Output the (x, y) coordinate of the center of the cell containing the given text.  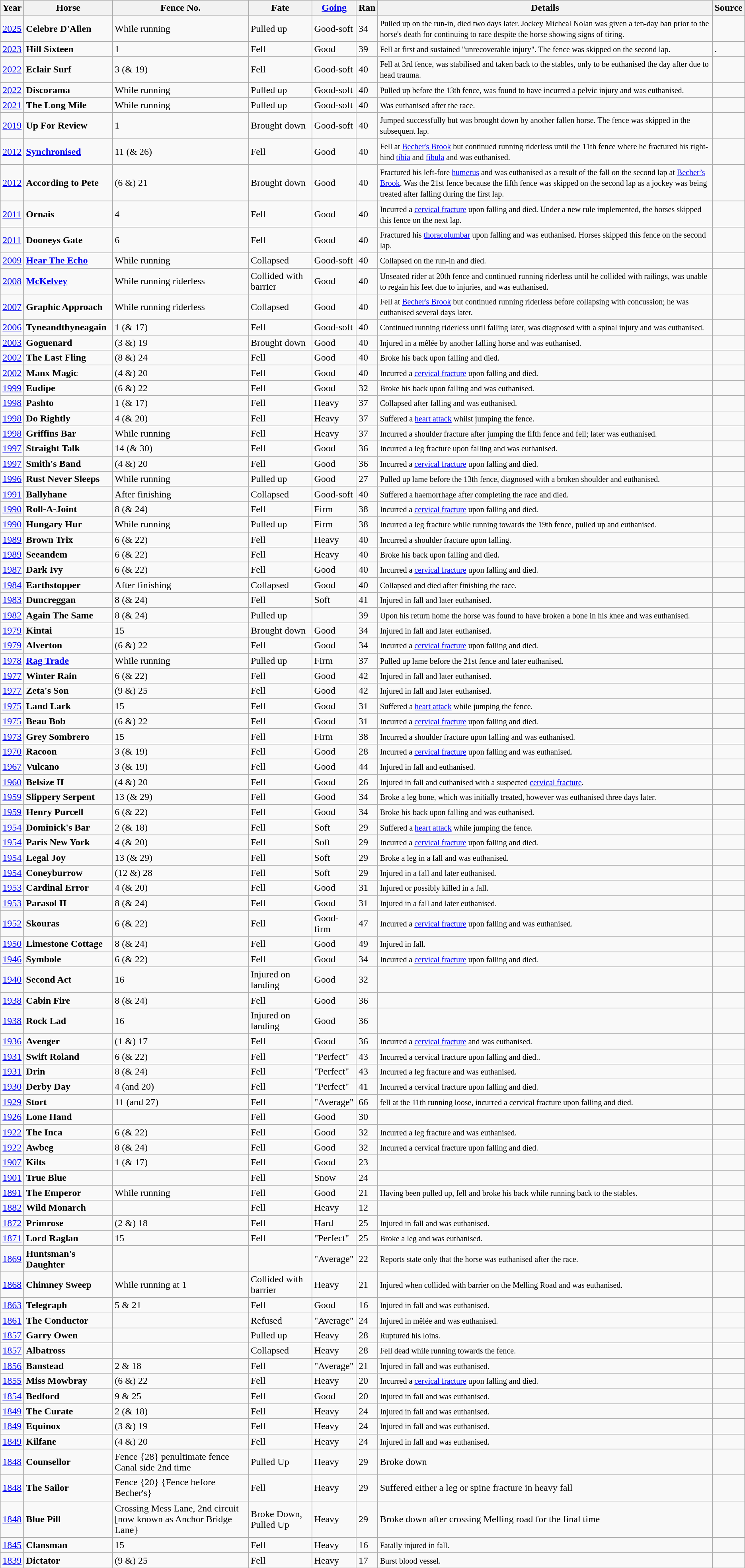
14 (& 30) (181, 449)
Dooneys Gate (68, 240)
Slippery Serpent (68, 797)
Bedford (68, 1396)
Kilfane (68, 1441)
1987 (12, 570)
Pulled up before the 13th fence, was found to have incurred a pelvic injury and was euthanised. (545, 90)
Limestone Cottage (68, 944)
Injured in fall. (545, 944)
Hard (334, 1223)
Broke Down, Pulled Up (280, 1519)
1882 (12, 1208)
Suffered either a leg or spine fracture in heavy fall (545, 1488)
Lone Hand (68, 1117)
Duncreggan (68, 600)
Incurred a cervical fracture upon falling and died.. (545, 1057)
(8 &) 24 (181, 358)
1891 (12, 1193)
Miss Mowbray (68, 1381)
. (728, 49)
Collapsed on the run-in and died. (545, 260)
Going (334, 8)
Lord Raglan (68, 1238)
Continued running riderless until falling later, was diagnosed with a spinal injury and was euthanised. (545, 328)
Primrose (68, 1223)
Was euthanised after the race. (545, 105)
Collapsed after falling and was euthanised. (545, 403)
4 (and 20) (181, 1087)
Pashto (68, 403)
Fell dead while running towards the fence. (545, 1351)
1929 (12, 1102)
Fatally injured in fall. (545, 1545)
Incurred a shoulder fracture upon falling and was euthanised. (545, 736)
Incurred a shoulder fracture after jumping the fifth fence and fell; later was euthanised. (545, 433)
Upon his return home the horse was found to have broken a bone in his knee and was euthanised. (545, 615)
1930 (12, 1087)
Incurred a cervical fracture and was euthanised. (545, 1041)
44 (367, 766)
Griffins Bar (68, 433)
1863 (12, 1305)
Wild Monarch (68, 1208)
Horse (68, 8)
27 (367, 479)
(2 &) 18 (181, 1223)
1982 (12, 615)
Pulled up lame before the 13th fence, diagnosed with a broken shoulder and euthanised. (545, 479)
The Sailor (68, 1488)
49 (367, 944)
Fate (280, 8)
Derby Day (68, 1087)
Good-firm (334, 923)
1854 (12, 1396)
17 (367, 1560)
Henry Purcell (68, 812)
Celebre D'Allen (68, 29)
1907 (12, 1162)
Broke a leg in a fall and was euthanised. (545, 858)
Tyneandthyneagain (68, 328)
1926 (12, 1117)
Smith's Band (68, 464)
Skouras (68, 923)
Fell at 3rd fence, was stabilised and taken back to the stables, only to be euthanised the day after due to head trauma. (545, 69)
Huntsman's Daughter (68, 1258)
The Long Mile (68, 105)
Eudipe (68, 388)
Equinox (68, 1426)
Broke a leg and was euthanised. (545, 1238)
1973 (12, 736)
Hungary Hur (68, 524)
1967 (12, 766)
The Emperor (68, 1193)
Winter Rain (68, 676)
1996 (12, 479)
Chimney Sweep (68, 1285)
1978 (12, 661)
Ballyhane (68, 494)
Belsize II (68, 782)
66 (367, 1102)
Injured in fall and euthanised. (545, 766)
Hear The Echo (68, 260)
Awbeg (68, 1147)
Hill Sixteen (68, 49)
Seeandem (68, 555)
Racoon (68, 751)
2023 (12, 49)
Incurred a leg fracture while running towards the 19th fence, pulled up and euthanised. (545, 524)
Paris New York (68, 843)
Eclair Surf (68, 69)
Snow (334, 1178)
1861 (12, 1320)
Graphic Approach (68, 307)
Second Act (68, 980)
Refused (280, 1320)
Broke down after crossing Melling road for the final time (545, 1519)
fell at the 11th running loose, incurred a cervical fracture upon falling and died. (545, 1102)
(12 &) 28 (181, 873)
6 (181, 240)
Rust Never Sleeps (68, 479)
Broke down (545, 1462)
1960 (12, 782)
Land Lark (68, 706)
1952 (12, 923)
While running at 1 (181, 1285)
The Inca (68, 1132)
1871 (12, 1238)
1839 (12, 1560)
5 & 21 (181, 1305)
47 (367, 923)
1872 (12, 1223)
Ornais (68, 214)
Roll-A-Joint (68, 509)
1856 (12, 1366)
Pulled Up (280, 1462)
Source (728, 8)
Discorama (68, 90)
Garry Owen (68, 1336)
Cabin Fire (68, 1000)
Incurred a leg fracture upon falling and was euthanised. (545, 449)
Rock Lad (68, 1020)
1983 (12, 600)
Manx Magic (68, 373)
Kintai (68, 630)
Fence {20} {Fence before Becher's} (181, 1488)
Fell at first and sustained "unrecoverable injury". The fence was skipped on the second lap. (545, 49)
Brown Trix (68, 539)
11 (and 27) (181, 1102)
The Conductor (68, 1320)
2 & 18 (181, 1366)
Dictator (68, 1560)
Banstead (68, 1366)
1991 (12, 494)
1936 (12, 1041)
The Last Fling (68, 358)
(6 &) 21 (181, 183)
Kilts (68, 1162)
The Curate (68, 1411)
1940 (12, 980)
Coneyburrow (68, 873)
Do Rightly (68, 418)
1855 (12, 1381)
Details (545, 8)
Injured when collided with barrier on the Melling Road and was euthanised. (545, 1285)
22 (367, 1258)
Up For Review (68, 126)
Drin (68, 1072)
11 (& 26) (181, 151)
Dark Ivy (68, 570)
Ran (367, 8)
9 & 25 (181, 1396)
Broke a leg bone, which was initially treated, however was euthanised three days later. (545, 797)
Clansman (68, 1545)
Collapsed and died after finishing the race. (545, 585)
2006 (12, 328)
Parasol II (68, 903)
1845 (12, 1545)
Incurred a shoulder fracture upon falling. (545, 539)
Cardinal Error (68, 888)
Stort (68, 1102)
Albatross (68, 1351)
Straight Talk (68, 449)
1970 (12, 751)
4 (181, 214)
Vulcano (68, 766)
Reports state only that the horse was euthanised after the race. (545, 1258)
Ruptured his loins. (545, 1336)
Suffered a haemorrhage after completing the race and died. (545, 494)
Goguenard (68, 343)
2003 (12, 343)
2025 (12, 29)
26 (367, 782)
1868 (12, 1285)
According to Pete (68, 183)
Legal Joy (68, 858)
Dominick's Bar (68, 827)
1901 (12, 1178)
Fence {28} penultimate fence Canal side 2nd time (181, 1462)
Year (12, 8)
Injured or possibly killed in a fall. (545, 888)
1946 (12, 959)
Fell at Becher's Brook but continued running riderless before collapsing with concussion; he was euthanised several days later. (545, 307)
Incurred a cervical fracture upon falling and died. Under a new rule implemented, the horses skipped this fence on the next lap. (545, 214)
Swift Roland (68, 1057)
(1 &) 17 (181, 1041)
Injured in fall and euthanised with a suspected cervical fracture. (545, 782)
Avenger (68, 1041)
Jumped successfully but was brought down by another fallen horse. The fence was skipped in the subsequent lap. (545, 126)
Suffered a heart attack whilst jumping the fence. (545, 418)
Again The Same (68, 615)
2008 (12, 281)
1950 (12, 944)
2019 (12, 126)
Synchronised (68, 151)
Fractured his thoracolumbar upon falling and was euthanised. Horses skipped this fence on the second lap. (545, 240)
Burst blood vessel. (545, 1560)
True Blue (68, 1178)
Symbole (68, 959)
2007 (12, 307)
12 (367, 1208)
Earthstopper (68, 585)
Fence No. (181, 8)
Injured in mêlée and was euthanised. (545, 1320)
1999 (12, 388)
Zeta's Son (68, 691)
1869 (12, 1258)
Alverton (68, 646)
Grey Sombrero (68, 736)
Injured in a mêlée by another falling horse and was euthanised. (545, 343)
Blue Pill (68, 1519)
McKelvey (68, 281)
1984 (12, 585)
Fell at Becher's Brook but continued running riderless until the 11th fence where he fractured his right-hind tibia and fibula and was euthanised. (545, 151)
30 (367, 1117)
23 (367, 1162)
Telegraph (68, 1305)
Counsellor (68, 1462)
Pulled up lame before the 21st fence and later euthanised. (545, 661)
Beau Bob (68, 721)
Crossing Mess Lane, 2nd circuit [now known as Anchor Bridge Lane} (181, 1519)
Having been pulled up, fell and broke his back while running back to the stables. (545, 1193)
Rag Trade (68, 661)
2009 (12, 260)
2021 (12, 105)
